From the cell containing the given text, extract its center point as (x, y) coordinate. 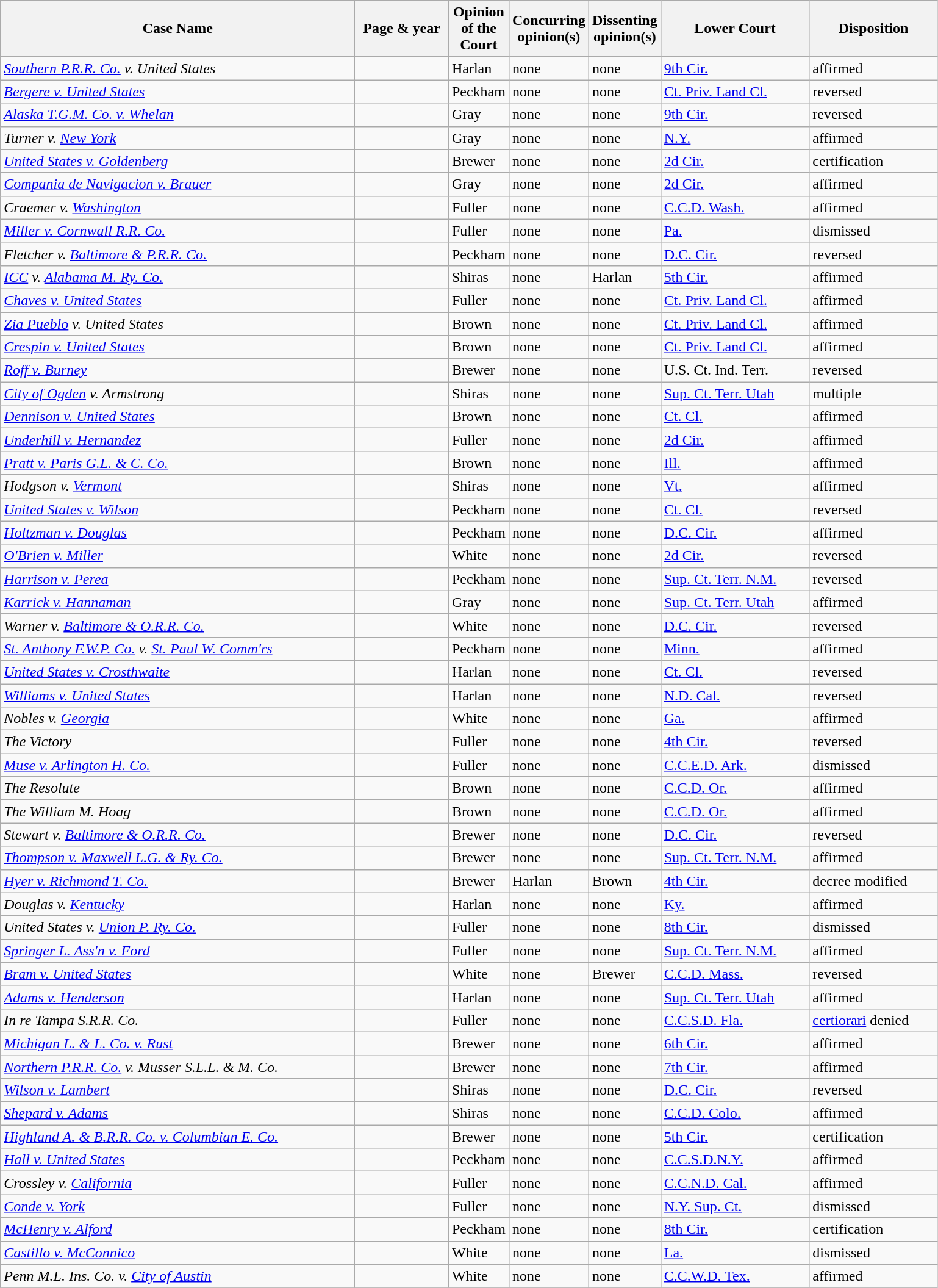
C.C.N.D. Cal. (735, 1183)
Zia Pueblo v. United States (178, 324)
Northern P.R.R. Co. v. Musser S.L.L. & M. Co. (178, 1067)
Dissenting opinion(s) (625, 29)
Southern P.R.R. Co. v. United States (178, 68)
Page & year (402, 29)
Pa. (735, 231)
Alaska T.G.M. Co. v. Whelan (178, 115)
C.C.D. Mass. (735, 974)
C.C.S.D.N.Y. (735, 1160)
Minn. (735, 649)
United States v. Goldenberg (178, 161)
Douglas v. Kentucky (178, 904)
Springer L. Ass'n v. Ford (178, 951)
Ill. (735, 463)
City of Ogden v. Armstrong (178, 394)
Holtzman v. Douglas (178, 533)
C.C.E.D. Ark. (735, 765)
Castillo v. McConnico (178, 1253)
Opinion of the Court (478, 29)
N.Y. (735, 138)
Ga. (735, 719)
6th Cir. (735, 1043)
The Resolute (178, 788)
Pratt v. Paris G.L. & C. Co. (178, 463)
O'Brien v. Miller (178, 556)
Conde v. York (178, 1206)
certiorari denied (873, 1020)
Michigan L. & L. Co. v. Rust (178, 1043)
Dennison v. United States (178, 417)
7th Cir. (735, 1067)
Ky. (735, 904)
St. Anthony F.W.P. Co. v. St. Paul W. Comm'rs (178, 649)
Vt. (735, 486)
Chaves v. United States (178, 300)
C.C.W.D. Tex. (735, 1276)
Turner v. New York (178, 138)
United States v. Crosthwaite (178, 672)
Williams v. United States (178, 695)
ICC v. Alabama M. Ry. Co. (178, 277)
Lower Court (735, 29)
decree modified (873, 881)
Fletcher v. Baltimore & P.R.R. Co. (178, 254)
C.C.D. Colo. (735, 1114)
Miller v. Cornwall R.R. Co. (178, 231)
United States v. Wilson (178, 509)
Underhill v. Hernandez (178, 440)
Crossley v. California (178, 1183)
Nobles v. Georgia (178, 719)
Harrison v. Perea (178, 579)
Hall v. United States (178, 1160)
Bergere v. United States (178, 92)
Penn M.L. Ins. Co. v. City of Austin (178, 1276)
N.D. Cal. (735, 695)
Compania de Navigacion v. Brauer (178, 184)
multiple (873, 394)
Craemer v. Washington (178, 207)
Hyer v. Richmond T. Co. (178, 881)
Case Name (178, 29)
McHenry v. Alford (178, 1229)
Hodgson v. Vermont (178, 486)
Crespin v. United States (178, 347)
C.C.S.D. Fla. (735, 1020)
Highland A. & B.R.R. Co. v. Columbian E. Co. (178, 1137)
Karrick v. Hannaman (178, 602)
The Victory (178, 742)
Concurring opinion(s) (549, 29)
Wilson v. Lambert (178, 1090)
C.C.D. Wash. (735, 207)
Thompson v. Maxwell L.G. & Ry. Co. (178, 858)
Warner v. Baltimore & O.R.R. Co. (178, 625)
In re Tampa S.R.R. Co. (178, 1020)
Adams v. Henderson (178, 997)
La. (735, 1253)
Bram v. United States (178, 974)
Roff v. Burney (178, 370)
Disposition (873, 29)
Shepard v. Adams (178, 1114)
U.S. Ct. Ind. Terr. (735, 370)
N.Y. Sup. Ct. (735, 1206)
The William M. Hoag (178, 811)
Muse v. Arlington H. Co. (178, 765)
Stewart v. Baltimore & O.R.R. Co. (178, 835)
United States v. Union P. Ry. Co. (178, 927)
